Return [x, y] of the center of cell containing provided text 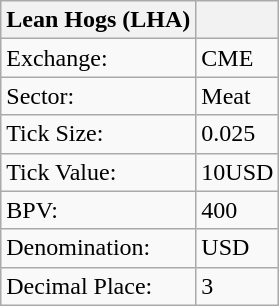
Exchange: [98, 58]
Lean Hogs (LHA) [98, 20]
CME [238, 58]
USD [238, 248]
0.025 [238, 134]
Denomination: [98, 248]
10USD [238, 172]
Meat [238, 96]
BPV: [98, 210]
Tick Value: [98, 172]
Tick Size: [98, 134]
Sector: [98, 96]
400 [238, 210]
3 [238, 286]
Decimal Place: [98, 286]
